Capture the cell that displays the provided text and extract its [x, y] central coordinate. 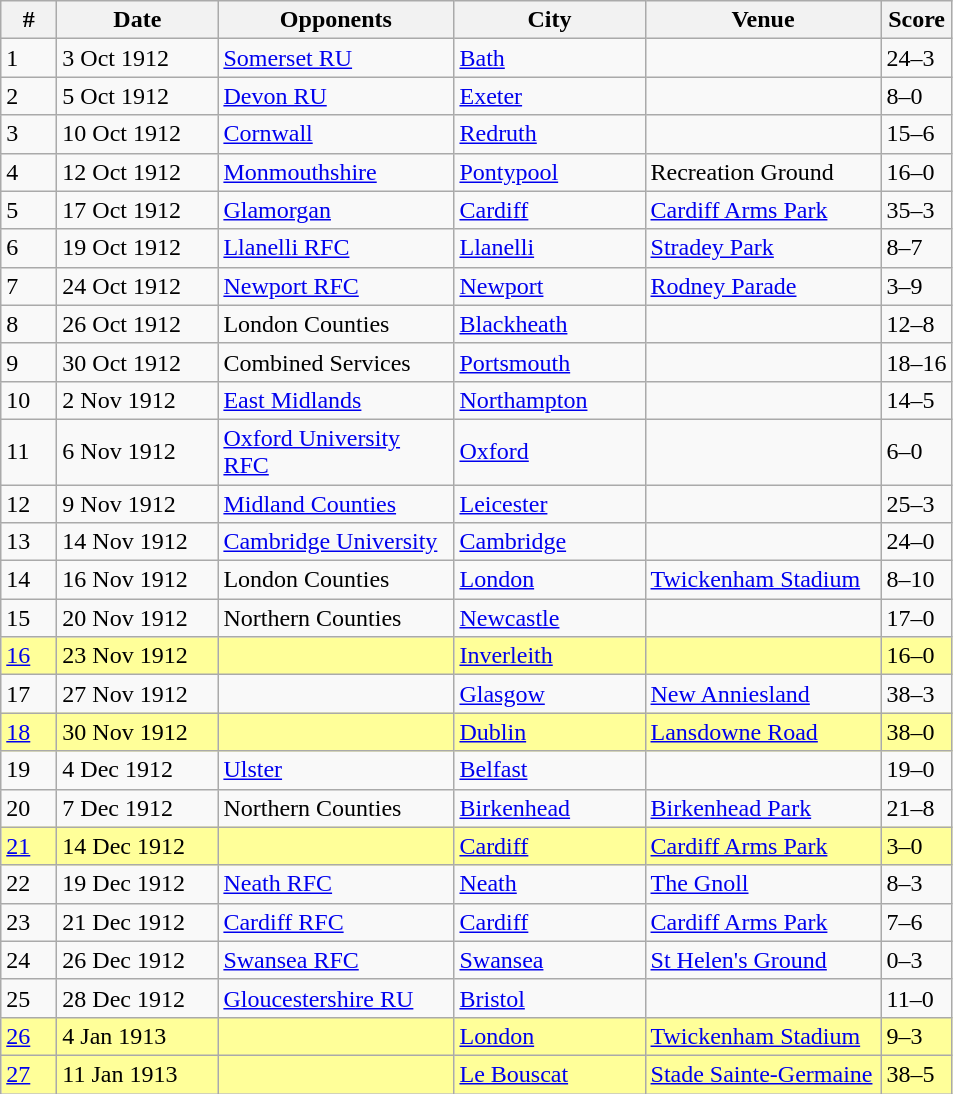
19 [29, 770]
30 Oct 1912 [138, 362]
14 [29, 580]
Exeter [550, 96]
13 [29, 542]
Leicester [550, 503]
Opponents [336, 20]
19–0 [916, 770]
17 Oct 1912 [138, 210]
25–3 [916, 503]
Glamorgan [336, 210]
Newport RFC [336, 286]
Neath RFC [336, 884]
Devon RU [336, 96]
12 Oct 1912 [138, 172]
Belfast [550, 770]
26 [29, 1036]
17 [29, 694]
24–0 [916, 542]
Midland Counties [336, 503]
21 Dec 1912 [138, 922]
9 Nov 1912 [138, 503]
0–3 [916, 960]
Dublin [550, 732]
18 [29, 732]
15 [29, 618]
Llanelli RFC [336, 248]
Swansea RFC [336, 960]
1 [29, 58]
Neath [550, 884]
15–6 [916, 134]
Somerset RU [336, 58]
12–8 [916, 324]
3–9 [916, 286]
2 Nov 1912 [138, 400]
Newport [550, 286]
19 Oct 1912 [138, 248]
Score [916, 20]
Redruth [550, 134]
8–7 [916, 248]
28 Dec 1912 [138, 998]
14 Dec 1912 [138, 846]
Swansea [550, 960]
Combined Services [336, 362]
4 [29, 172]
Ulster [336, 770]
Gloucestershire RU [336, 998]
21 [29, 846]
Birkenhead Park [763, 808]
9 [29, 362]
Northampton [550, 400]
8 [29, 324]
Oxford University RFC [336, 452]
14–5 [916, 400]
16 Nov 1912 [138, 580]
16 [29, 656]
St Helen's Ground [763, 960]
23 [29, 922]
24 [29, 960]
35–3 [916, 210]
5 [29, 210]
38–0 [916, 732]
Date [138, 20]
The Gnoll [763, 884]
Glasgow [550, 694]
Rodney Parade [763, 286]
9–3 [916, 1036]
6 [29, 248]
Le Bouscat [550, 1074]
Llanelli [550, 248]
30 Nov 1912 [138, 732]
11–0 [916, 998]
Blackheath [550, 324]
Cornwall [336, 134]
26 Oct 1912 [138, 324]
8–0 [916, 96]
4 Dec 1912 [138, 770]
10 [29, 400]
# [29, 20]
Bristol [550, 998]
20 Nov 1912 [138, 618]
City [550, 20]
18–16 [916, 362]
4 Jan 1913 [138, 1036]
27 [29, 1074]
Newcastle [550, 618]
6–0 [916, 452]
Cambridge [550, 542]
11 Jan 1913 [138, 1074]
Cambridge University [336, 542]
Lansdowne Road [763, 732]
11 [29, 452]
2 [29, 96]
3 Oct 1912 [138, 58]
3 [29, 134]
3–0 [916, 846]
12 [29, 503]
8–3 [916, 884]
7–6 [916, 922]
8–10 [916, 580]
22 [29, 884]
7 [29, 286]
Stradey Park [763, 248]
26 Dec 1912 [138, 960]
38–5 [916, 1074]
14 Nov 1912 [138, 542]
Pontypool [550, 172]
17–0 [916, 618]
23 Nov 1912 [138, 656]
New Anniesland [763, 694]
10 Oct 1912 [138, 134]
24–3 [916, 58]
6 Nov 1912 [138, 452]
38–3 [916, 694]
Inverleith [550, 656]
Recreation Ground [763, 172]
Stade Sainte-Germaine [763, 1074]
Birkenhead [550, 808]
Venue [763, 20]
Portsmouth [550, 362]
27 Nov 1912 [138, 694]
25 [29, 998]
Monmouthshire [336, 172]
5 Oct 1912 [138, 96]
Oxford [550, 452]
Cardiff RFC [336, 922]
Bath [550, 58]
20 [29, 808]
7 Dec 1912 [138, 808]
East Midlands [336, 400]
24 Oct 1912 [138, 286]
19 Dec 1912 [138, 884]
21–8 [916, 808]
